Output the [x, y] coordinate of the center of the cell containing the given text.  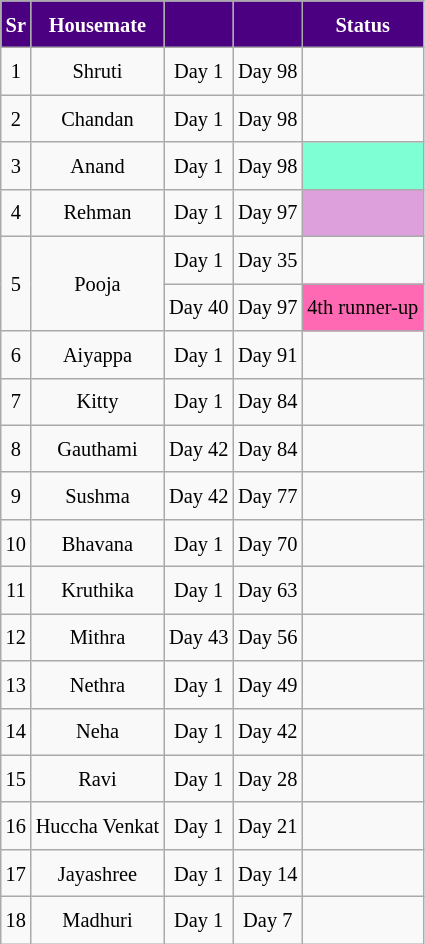
Day 43 [198, 636]
Day 40 [198, 306]
16 [16, 826]
3 [16, 166]
Kitty [98, 402]
Sushma [98, 496]
Day 28 [268, 778]
Day 56 [268, 636]
Kruthika [98, 590]
Day 70 [268, 542]
15 [16, 778]
Day 21 [268, 826]
1 [16, 72]
Mithra [98, 636]
Day 49 [268, 684]
Shruti [98, 72]
Chandan [98, 118]
Bhavana [98, 542]
Ravi [98, 778]
Sr [16, 24]
4th runner-up [362, 306]
9 [16, 496]
Huccha Venkat [98, 826]
2 [16, 118]
10 [16, 542]
Housemate [98, 24]
4 [16, 212]
18 [16, 920]
6 [16, 354]
8 [16, 448]
14 [16, 732]
Gauthami [98, 448]
7 [16, 402]
Aiyappa [98, 354]
Pooja [98, 283]
Rehman [98, 212]
17 [16, 872]
12 [16, 636]
Madhuri [98, 920]
Day 63 [268, 590]
Day 7 [268, 920]
11 [16, 590]
Day 77 [268, 496]
Jayashree [98, 872]
Day 35 [268, 260]
13 [16, 684]
Neha [98, 732]
Day 91 [268, 354]
Nethra [98, 684]
Anand [98, 166]
5 [16, 283]
Day 14 [268, 872]
Status [362, 24]
